Return (x, y) of the center of cell containing provided text 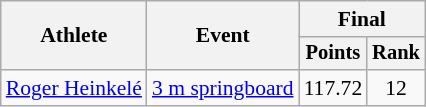
Event (223, 36)
117.72 (334, 88)
12 (396, 88)
Final (362, 19)
3 m springboard (223, 88)
Athlete (74, 36)
Roger Heinkelé (74, 88)
Points (334, 54)
Rank (396, 54)
